From the cell containing the given text, extract its center point as [X, Y] coordinate. 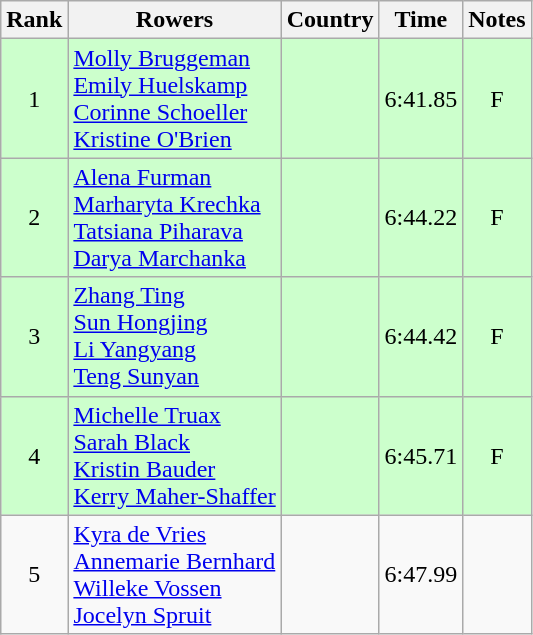
Country [330, 20]
6:41.85 [421, 98]
Time [421, 20]
1 [34, 98]
4 [34, 456]
3 [34, 336]
5 [34, 574]
Kyra de VriesAnnemarie BernhardWilleke VossenJocelyn Spruit [174, 574]
Alena FurmanMarharyta KrechkaTatsiana PiharavaDarya Marchanka [174, 218]
Molly BruggemanEmily HuelskampCorinne SchoellerKristine O'Brien [174, 98]
Notes [497, 20]
6:47.99 [421, 574]
Rowers [174, 20]
Michelle TruaxSarah BlackKristin BauderKerry Maher-Shaffer [174, 456]
Rank [34, 20]
6:44.22 [421, 218]
Zhang TingSun HongjingLi YangyangTeng Sunyan [174, 336]
6:45.71 [421, 456]
2 [34, 218]
6:44.42 [421, 336]
